Identify which cell holds the provided text, then report its (X, Y) central coordinate. 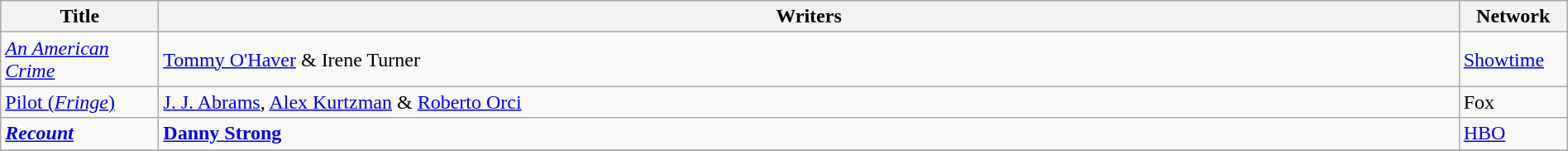
Pilot (Fringe) (79, 102)
Title (79, 17)
Danny Strong (809, 134)
Writers (809, 17)
Tommy O'Haver & Irene Turner (809, 60)
Fox (1513, 102)
Recount (79, 134)
Network (1513, 17)
Showtime (1513, 60)
HBO (1513, 134)
An American Crime (79, 60)
J. J. Abrams, Alex Kurtzman & Roberto Orci (809, 102)
